Provide the [x, y] coordinate of the cell's center where the given text is located.  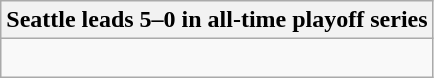
Seattle leads 5–0 in all-time playoff series [217, 20]
